Return [X, Y] of the center of cell containing provided text 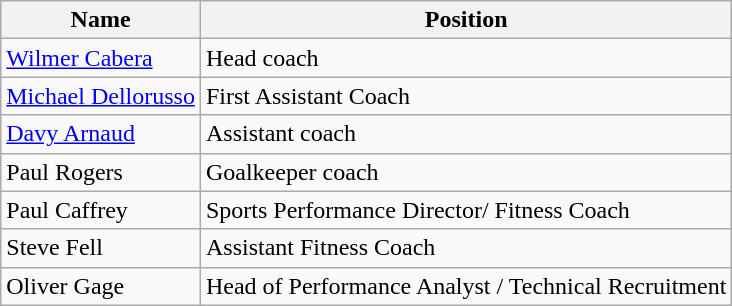
First Assistant Coach [466, 96]
Steve Fell [101, 248]
Name [101, 20]
Goalkeeper coach [466, 172]
Sports Performance Director/ Fitness Coach [466, 210]
Davy Arnaud [101, 134]
Michael Dellorusso [101, 96]
Head coach [466, 58]
Wilmer Cabera [101, 58]
Paul Rogers [101, 172]
Paul Caffrey [101, 210]
Position [466, 20]
Oliver Gage [101, 286]
Assistant Fitness Coach [466, 248]
Head of Performance Analyst / Technical Recruitment [466, 286]
Assistant coach [466, 134]
